Detect which cell encompasses the target text, then output its [x, y] center coordinate. 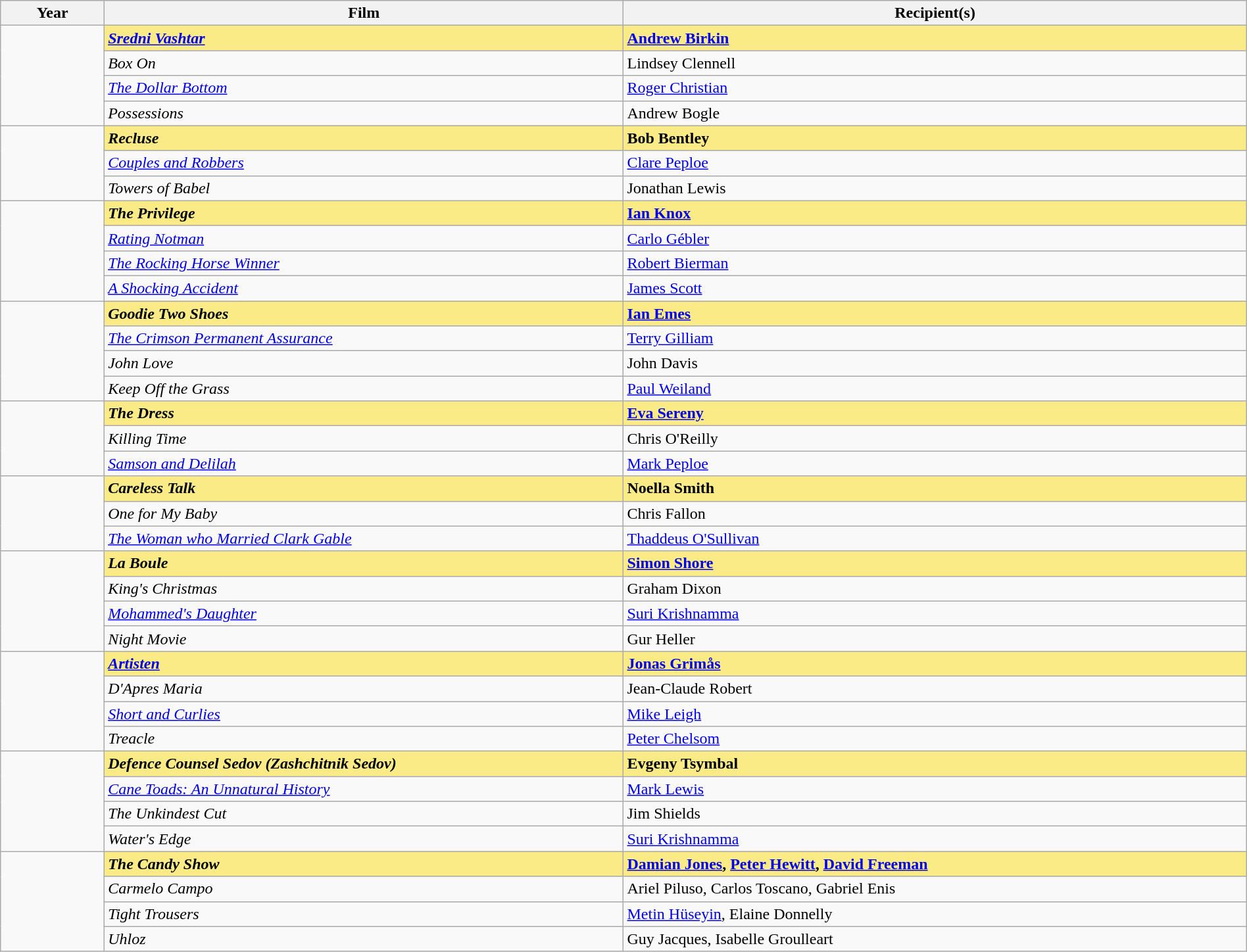
Mike Leigh [935, 713]
Jean-Claude Robert [935, 688]
Mark Lewis [935, 789]
Towers of Babel [364, 188]
The Candy Show [364, 864]
Terry Gilliam [935, 339]
Clare Peploe [935, 163]
Evgeny Tsymbal [935, 764]
John Davis [935, 364]
Cane Toads: An Unnatural History [364, 789]
John Love [364, 364]
A Shocking Accident [364, 288]
The Dress [364, 414]
Sredni Vashtar [364, 38]
The Unkindest Cut [364, 814]
Keep Off the Grass [364, 389]
Graham Dixon [935, 588]
Night Movie [364, 638]
The Woman who Married Clark Gable [364, 538]
Jim Shields [935, 814]
Jonathan Lewis [935, 188]
King's Christmas [364, 588]
Carlo Gébler [935, 238]
Eva Sereny [935, 414]
The Rocking Horse Winner [364, 263]
Chris Fallon [935, 513]
Ian Knox [935, 213]
Defence Counsel Sedov (Zashchitnik Sedov) [364, 764]
Water's Edge [364, 839]
Roger Christian [935, 88]
Recluse [364, 138]
Andrew Bogle [935, 113]
Possessions [364, 113]
La Boule [364, 563]
Mark Peploe [935, 464]
Robert Bierman [935, 263]
Film [364, 13]
Metin Hüseyin, Elaine Donnelly [935, 914]
Chris O'Reilly [935, 439]
Andrew Birkin [935, 38]
D'Apres Maria [364, 688]
Goodie Two Shoes [364, 314]
Short and Curlies [364, 713]
Gur Heller [935, 638]
Recipient(s) [935, 13]
Carmelo Campo [364, 889]
Uhloz [364, 939]
Mohammed's Daughter [364, 613]
Careless Talk [364, 488]
The Crimson Permanent Assurance [364, 339]
Killing Time [364, 439]
Noella Smith [935, 488]
Samson and Delilah [364, 464]
Box On [364, 63]
Guy Jacques, Isabelle Groulleart [935, 939]
Treacle [364, 739]
Couples and Robbers [364, 163]
Lindsey Clennell [935, 63]
The Dollar Bottom [364, 88]
Artisten [364, 663]
Damian Jones, Peter Hewitt, David Freeman [935, 864]
Peter Chelsom [935, 739]
Tight Trousers [364, 914]
Thaddeus O'Sullivan [935, 538]
Simon Shore [935, 563]
Bob Bentley [935, 138]
James Scott [935, 288]
Year [53, 13]
Ariel Piluso, Carlos Toscano, Gabriel Enis [935, 889]
Paul Weiland [935, 389]
Jonas Grimås [935, 663]
Ian Emes [935, 314]
One for My Baby [364, 513]
The Privilege [364, 213]
Rating Notman [364, 238]
